Identify which cell holds the provided text, then report its (x, y) central coordinate. 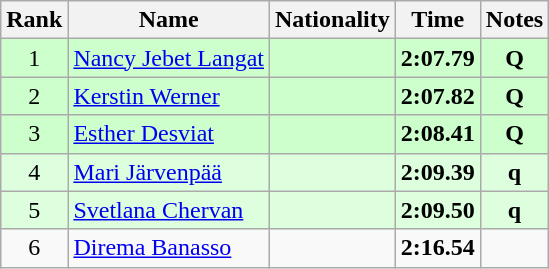
Esther Desviat (169, 134)
2:08.41 (438, 134)
2:16.54 (438, 248)
Time (438, 20)
Rank (34, 20)
2:09.50 (438, 210)
Notes (514, 20)
Svetlana Chervan (169, 210)
4 (34, 172)
6 (34, 248)
Direma Banasso (169, 248)
Name (169, 20)
Kerstin Werner (169, 96)
2 (34, 96)
Nancy Jebet Langat (169, 58)
3 (34, 134)
1 (34, 58)
2:09.39 (438, 172)
Mari Järvenpää (169, 172)
2:07.82 (438, 96)
5 (34, 210)
2:07.79 (438, 58)
Nationality (333, 20)
